Scan for the cell matching the given text and deliver its [X, Y] coordinate at center. 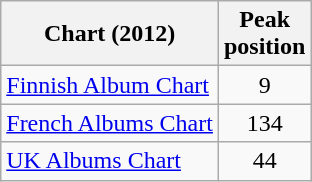
Peakposition [264, 34]
UK Albums Chart [110, 161]
French Albums Chart [110, 123]
134 [264, 123]
Finnish Album Chart [110, 85]
44 [264, 161]
9 [264, 85]
Chart (2012) [110, 34]
